Scan for the cell matching the given text and deliver its [x, y] coordinate at center. 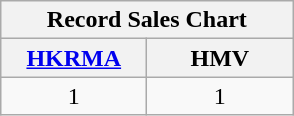
HMV [220, 58]
HKRMA [74, 58]
Record Sales Chart [147, 20]
